Capture the cell that displays the provided text and extract its [X, Y] central coordinate. 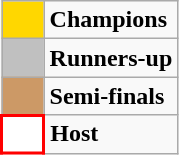
Semi-finals [111, 96]
Runners-up [111, 58]
Champions [111, 20]
Host [111, 134]
